Identify which cell holds the provided text, then report its [X, Y] central coordinate. 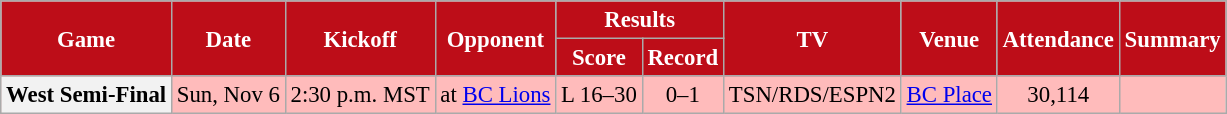
Game [86, 38]
TSN/RDS/ESPN2 [813, 95]
30,114 [1058, 95]
Opponent [496, 38]
Sun, Nov 6 [228, 95]
0–1 [682, 95]
Attendance [1058, 38]
Date [228, 38]
Results [640, 20]
West Semi-Final [86, 95]
Summary [1172, 38]
2:30 p.m. MST [360, 95]
L 16–30 [599, 95]
TV [813, 38]
BC Place [949, 95]
at BC Lions [496, 95]
Venue [949, 38]
Score [599, 58]
Record [682, 58]
Kickoff [360, 38]
